Determine the [x, y] coordinate at the center of the cell enclosing the given text.  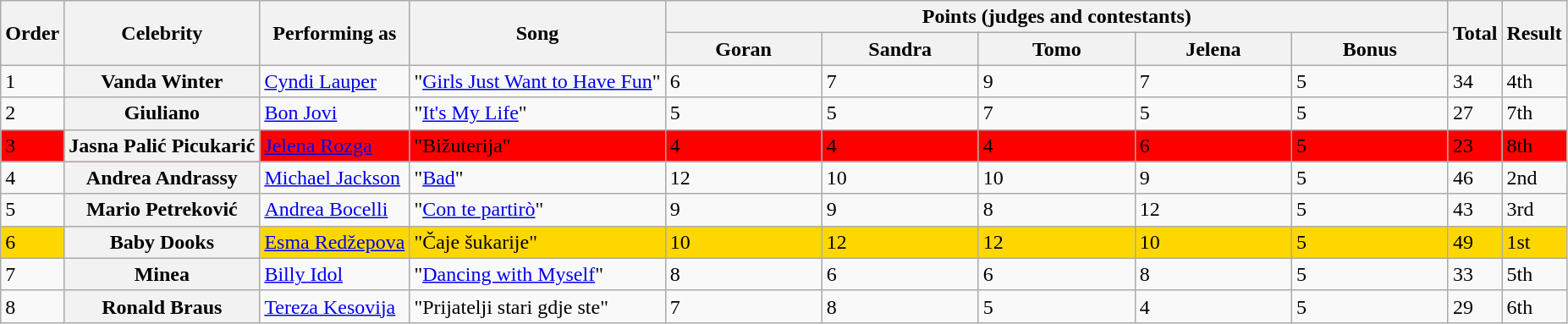
Mario Petreković [162, 210]
Ronald Braus [162, 306]
Billy Idol [335, 274]
46 [1475, 178]
Performing as [335, 33]
Esma Redžepova [335, 242]
Andrea Andrassy [162, 178]
7th [1534, 113]
Goran [743, 49]
49 [1475, 242]
23 [1475, 146]
Song [537, 33]
Tereza Kesovija [335, 306]
Celebrity [162, 33]
Jasna Palić Picukarić [162, 146]
"Girls Just Want to Have Fun" [537, 81]
"Prijatelji stari gdje ste" [537, 306]
Points (judges and contestants) [1056, 17]
Jelena [1213, 49]
Total [1475, 33]
Andrea Bocelli [335, 210]
3rd [1534, 210]
"Čaje šukarije" [537, 242]
"Bad" [537, 178]
6th [1534, 306]
1 [32, 81]
Tomo [1056, 49]
Bon Jovi [335, 113]
Baby Dooks [162, 242]
2nd [1534, 178]
8th [1534, 146]
"Bižuterija" [537, 146]
Result [1534, 33]
Sandra [900, 49]
Vanda Winter [162, 81]
5th [1534, 274]
Giuliano [162, 113]
29 [1475, 306]
34 [1475, 81]
Bonus [1369, 49]
3 [32, 146]
27 [1475, 113]
43 [1475, 210]
"Dancing with Myself" [537, 274]
"It's My Life" [537, 113]
33 [1475, 274]
Cyndi Lauper [335, 81]
2 [32, 113]
4th [1534, 81]
"Con te partirò" [537, 210]
Minea [162, 274]
Order [32, 33]
Jelena Rozga [335, 146]
Michael Jackson [335, 178]
1st [1534, 242]
